Locate the cell with the specified text and output its (x, y) center coordinate. 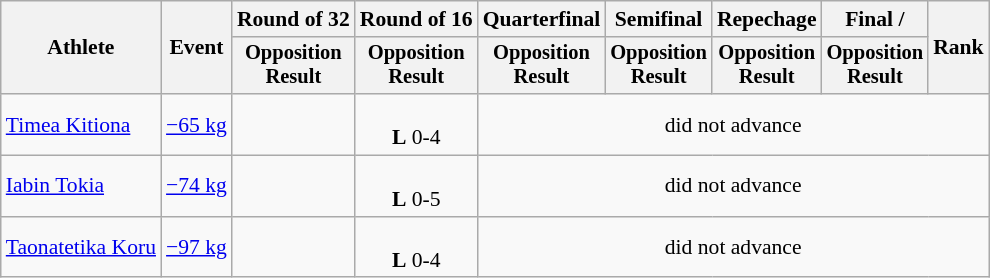
Taonatetika Koru (81, 248)
Iabin Tokia (81, 186)
Semifinal (658, 19)
Quarterfinal (542, 19)
L 0-5 (416, 186)
Event (196, 48)
Timea Kitiona (81, 124)
−74 kg (196, 186)
Rank (958, 48)
Final / (876, 19)
−97 kg (196, 248)
Round of 16 (416, 19)
Repechage (767, 19)
Round of 32 (294, 19)
−65 kg (196, 124)
Athlete (81, 48)
